Find where the given text appears and provide that cell's center as [x, y] coordinate. 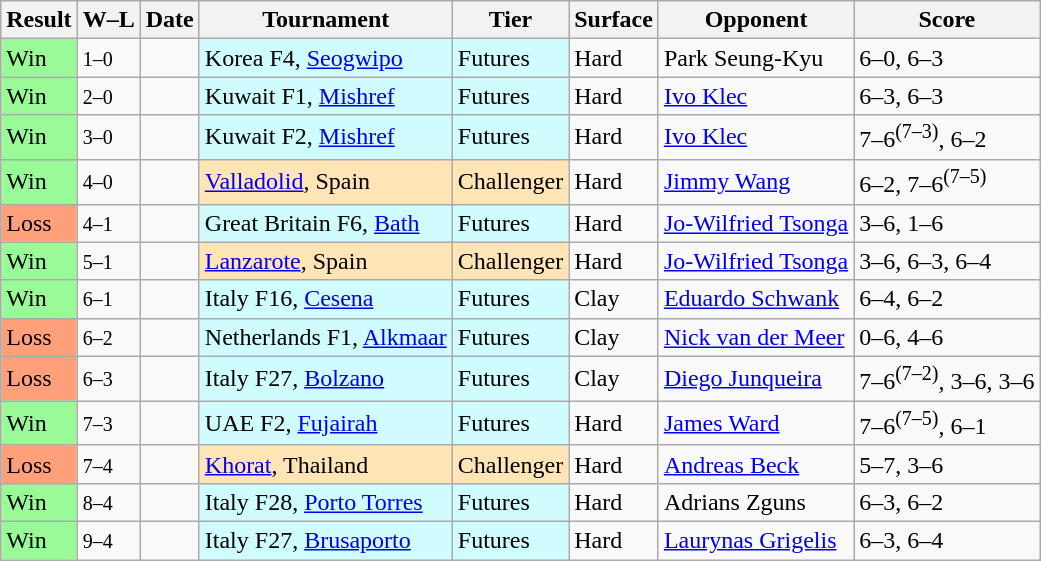
0–6, 4–6 [947, 337]
7–6(7–5), 6–1 [947, 424]
2–0 [108, 96]
Khorat, Thailand [326, 464]
7–4 [108, 464]
Adrians Zguns [756, 502]
Jimmy Wang [756, 182]
Tier [510, 20]
9–4 [108, 541]
6–3, 6–3 [947, 96]
Lanzarote, Spain [326, 261]
6–3, 6–2 [947, 502]
3–6, 6–3, 6–4 [947, 261]
6–2, 7–6(7–5) [947, 182]
Nick van der Meer [756, 337]
UAE F2, Fujairah [326, 424]
6–1 [108, 299]
6–3, 6–4 [947, 541]
6–2 [108, 337]
4–1 [108, 223]
Korea F4, Seogwipo [326, 58]
5–7, 3–6 [947, 464]
7–3 [108, 424]
Eduardo Schwank [756, 299]
Kuwait F2, Mishref [326, 138]
Kuwait F1, Mishref [326, 96]
6–0, 6–3 [947, 58]
7–6(7–2), 3–6, 3–6 [947, 378]
Valladolid, Spain [326, 182]
Italy F27, Bolzano [326, 378]
Date [170, 20]
Result [39, 20]
8–4 [108, 502]
Italy F16, Cesena [326, 299]
6–3 [108, 378]
Surface [614, 20]
1–0 [108, 58]
Italy F27, Brusaporto [326, 541]
Netherlands F1, Alkmaar [326, 337]
Park Seung-Kyu [756, 58]
Score [947, 20]
W–L [108, 20]
Tournament [326, 20]
3–6, 1–6 [947, 223]
3–0 [108, 138]
Andreas Beck [756, 464]
4–0 [108, 182]
Italy F28, Porto Torres [326, 502]
6–4, 6–2 [947, 299]
Opponent [756, 20]
7–6(7–3), 6–2 [947, 138]
Diego Junqueira [756, 378]
Great Britain F6, Bath [326, 223]
Laurynas Grigelis [756, 541]
5–1 [108, 261]
James Ward [756, 424]
